Capture the cell that displays the provided text and extract its (x, y) central coordinate. 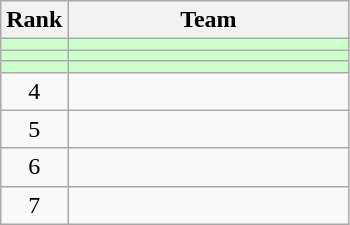
7 (34, 205)
5 (34, 129)
Rank (34, 20)
Team (208, 20)
4 (34, 91)
6 (34, 167)
